From the cell containing the given text, extract its center point as [X, Y] coordinate. 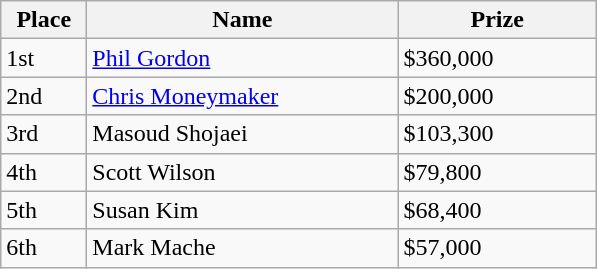
Mark Mache [242, 248]
$79,800 [498, 172]
$57,000 [498, 248]
Susan Kim [242, 210]
Masoud Shojaei [242, 134]
4th [44, 172]
$360,000 [498, 58]
2nd [44, 96]
Chris Moneymaker [242, 96]
6th [44, 248]
Name [242, 20]
Place [44, 20]
5th [44, 210]
$200,000 [498, 96]
$103,300 [498, 134]
3rd [44, 134]
Prize [498, 20]
Phil Gordon [242, 58]
$68,400 [498, 210]
1st [44, 58]
Scott Wilson [242, 172]
